Detect which cell encompasses the target text, then output its (X, Y) center coordinate. 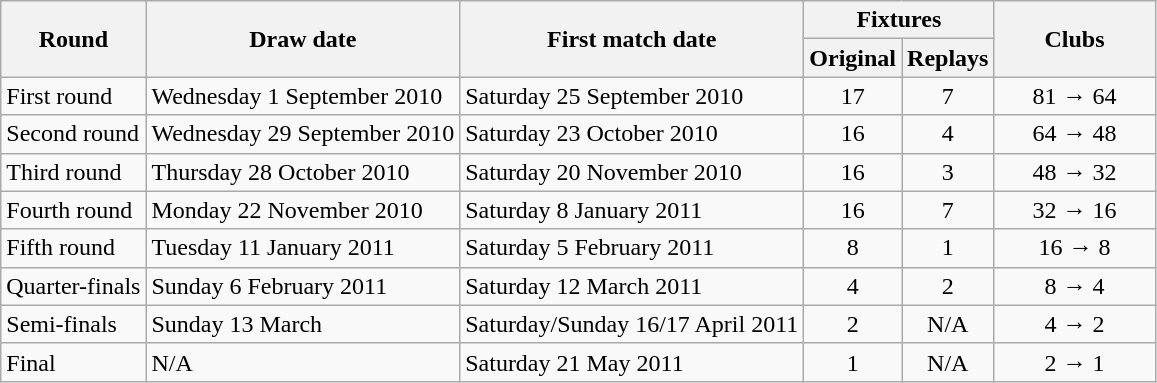
Fifth round (74, 248)
17 (853, 96)
48 → 32 (1074, 172)
Fourth round (74, 210)
8 (853, 248)
Saturday 20 November 2010 (632, 172)
Wednesday 1 September 2010 (303, 96)
16 → 8 (1074, 248)
Thursday 28 October 2010 (303, 172)
Clubs (1074, 39)
64 → 48 (1074, 134)
32 → 16 (1074, 210)
Fixtures (899, 20)
Tuesday 11 January 2011 (303, 248)
Semi-finals (74, 324)
Sunday 13 March (303, 324)
2 → 1 (1074, 362)
Draw date (303, 39)
Sunday 6 February 2011 (303, 286)
Quarter-finals (74, 286)
Original (853, 58)
Monday 22 November 2010 (303, 210)
4 → 2 (1074, 324)
81 → 64 (1074, 96)
Saturday 5 February 2011 (632, 248)
Saturday 8 January 2011 (632, 210)
Replays (948, 58)
Saturday 23 October 2010 (632, 134)
Second round (74, 134)
Saturday/Sunday 16/17 April 2011 (632, 324)
Final (74, 362)
Wednesday 29 September 2010 (303, 134)
Saturday 25 September 2010 (632, 96)
Third round (74, 172)
First round (74, 96)
Round (74, 39)
Saturday 12 March 2011 (632, 286)
First match date (632, 39)
3 (948, 172)
8 → 4 (1074, 286)
Saturday 21 May 2011 (632, 362)
